Identify which cell holds the provided text, then report its (x, y) central coordinate. 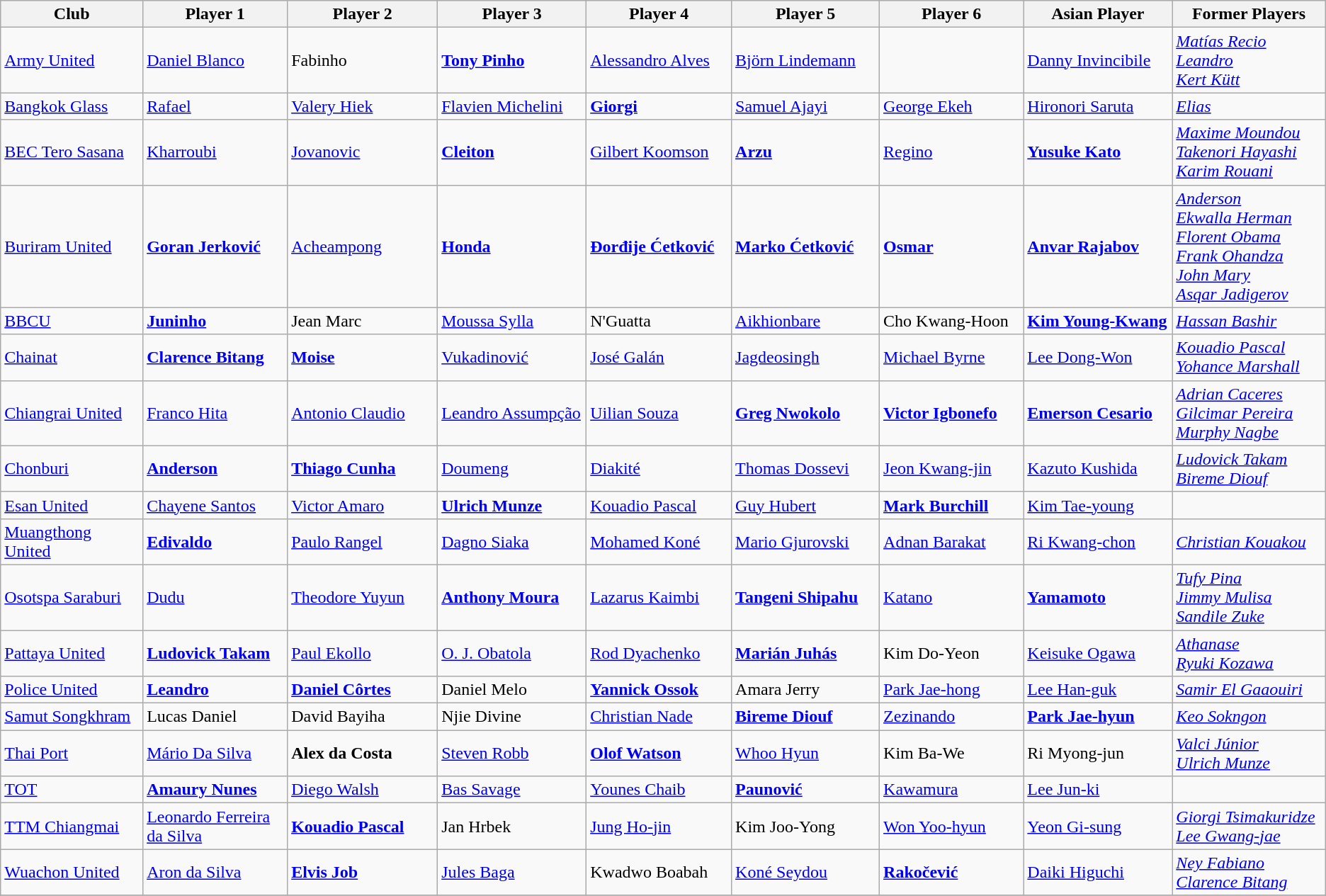
Daniel Melo (512, 690)
Bas Savage (512, 790)
Bangkok Glass (72, 106)
Hassan Bashir (1249, 321)
Thomas Dossevi (806, 469)
Valci Júnior Ulrich Munze (1249, 754)
Buriram United (72, 246)
Asian Player (1098, 14)
Lee Dong-Won (1098, 357)
Won Yoo-hyun (952, 826)
Kawamura (952, 790)
Kouadio Pascal Yohance Marshall (1249, 357)
Jules Baga (512, 873)
Ludovick Takam (215, 653)
Player 3 (512, 14)
Chayene Santos (215, 505)
Kim Ba-We (952, 754)
Victor Amaro (363, 505)
Tufy Pina Jimmy Mulisa Sandile Zuke (1249, 597)
TTM Chiangmai (72, 826)
Kim Do-Yeon (952, 653)
Zezinando (952, 717)
Keisuke Ogawa (1098, 653)
N'Guatta (659, 321)
Kim Young-Kwang (1098, 321)
Theodore Yuyun (363, 597)
Leandro (215, 690)
Samut Songkhram (72, 717)
Aron da Silva (215, 873)
Đorđije Ćetković (659, 246)
Rod Dyachenko (659, 653)
Esan United (72, 505)
Player 6 (952, 14)
Edivaldo (215, 541)
Elias (1249, 106)
Paulo Rangel (363, 541)
Samir El Gaaouiri (1249, 690)
Antonio Claudio (363, 413)
Anthony Moura (512, 597)
Mário Da Silva (215, 754)
José Galán (659, 357)
Bireme Diouf (806, 717)
Park Jae-hyun (1098, 717)
Samuel Ajayi (806, 106)
Whoo Hyun (806, 754)
Fabinho (363, 60)
Rakočević (952, 873)
David Bayiha (363, 717)
Police United (72, 690)
Olof Watson (659, 754)
Army United (72, 60)
George Ekeh (952, 106)
Christian Kouakou (1249, 541)
Jovanovic (363, 152)
Yusuke Kato (1098, 152)
Jan Hrbek (512, 826)
Daiki Higuchi (1098, 873)
Franco Hita (215, 413)
Cleiton (512, 152)
Acheampong (363, 246)
Uilian Souza (659, 413)
Osmar (952, 246)
Hironori Saruta (1098, 106)
Daniel Côrtes (363, 690)
Lee Han-guk (1098, 690)
Thai Port (72, 754)
Tony Pinho (512, 60)
Lucas Daniel (215, 717)
Valery Hiek (363, 106)
Kharroubi (215, 152)
Jagdeosingh (806, 357)
Yamamoto (1098, 597)
Christian Nade (659, 717)
Ney Fabiano Clarence Bitang (1249, 873)
Jeon Kwang-jin (952, 469)
Honda (512, 246)
Adrian Caceres Gilcimar Pereira Murphy Nagbe (1249, 413)
Michael Byrne (952, 357)
Katano (952, 597)
Amaury Nunes (215, 790)
Danny Invincibile (1098, 60)
Doumeng (512, 469)
Osotspa Saraburi (72, 597)
Diego Walsh (363, 790)
Steven Robb (512, 754)
Jean Marc (363, 321)
Flavien Michelini (512, 106)
Juninho (215, 321)
Player 2 (363, 14)
Keo Sokngon (1249, 717)
Kim Tae-young (1098, 505)
Anderson (215, 469)
Pattaya United (72, 653)
Emerson Cesario (1098, 413)
Paunović (806, 790)
Cho Kwang-Hoon (952, 321)
Kazuto Kushida (1098, 469)
Daniel Blanco (215, 60)
Ri Myong-jun (1098, 754)
Gilbert Koomson (659, 152)
Alessandro Alves (659, 60)
Former Players (1249, 14)
Giorgi Tsimakuridze Lee Gwang-jae (1249, 826)
Player 1 (215, 14)
Muangthong United (72, 541)
Anvar Rajabov (1098, 246)
Thiago Cunha (363, 469)
Paul Ekollo (363, 653)
Ulrich Munze (512, 505)
Park Jae-hong (952, 690)
Alex da Costa (363, 754)
Yeon Gi-sung (1098, 826)
Njie Divine (512, 717)
Goran Jerković (215, 246)
Mario Gjurovski (806, 541)
Moussa Sylla (512, 321)
Regino (952, 152)
Marko Ćetković (806, 246)
Kim Joo-Yong (806, 826)
Giorgi (659, 106)
Anderson Ekwalla Herman Florent Obama Frank Ohandza John Mary Asqar Jadigerov (1249, 246)
Yannick Ossok (659, 690)
Victor Igbonefo (952, 413)
Chonburi (72, 469)
Chiangrai United (72, 413)
O. J. Obatola (512, 653)
Leandro Assumpção (512, 413)
Arzu (806, 152)
Mohamed Koné (659, 541)
Dudu (215, 597)
Guy Hubert (806, 505)
TOT (72, 790)
Moise (363, 357)
Björn Lindemann (806, 60)
Ri Kwang-chon (1098, 541)
Dagno Siaka (512, 541)
BBCU (72, 321)
Jung Ho-jin (659, 826)
Lee Jun-ki (1098, 790)
Chainat (72, 357)
Tangeni Shipahu (806, 597)
Wuachon United (72, 873)
Kwadwo Boabah (659, 873)
Koné Seydou (806, 873)
Lazarus Kaimbi (659, 597)
Ludovick Takam Bireme Diouf (1249, 469)
Aikhionbare (806, 321)
Player 5 (806, 14)
Athanase Ryuki Kozawa (1249, 653)
Matías Recio Leandro Kert Kütt (1249, 60)
Player 4 (659, 14)
Leonardo Ferreira da Silva (215, 826)
Younes Chaib (659, 790)
Mark Burchill (952, 505)
Elvis Job (363, 873)
Vukadinović (512, 357)
Diakité (659, 469)
BEC Tero Sasana (72, 152)
Adnan Barakat (952, 541)
Maxime Moundou Takenori Hayashi Karim Rouani (1249, 152)
Club (72, 14)
Rafael (215, 106)
Clarence Bitang (215, 357)
Greg Nwokolo (806, 413)
Marián Juhás (806, 653)
Amara Jerry (806, 690)
